From the cell containing the given text, extract its center point as (x, y) coordinate. 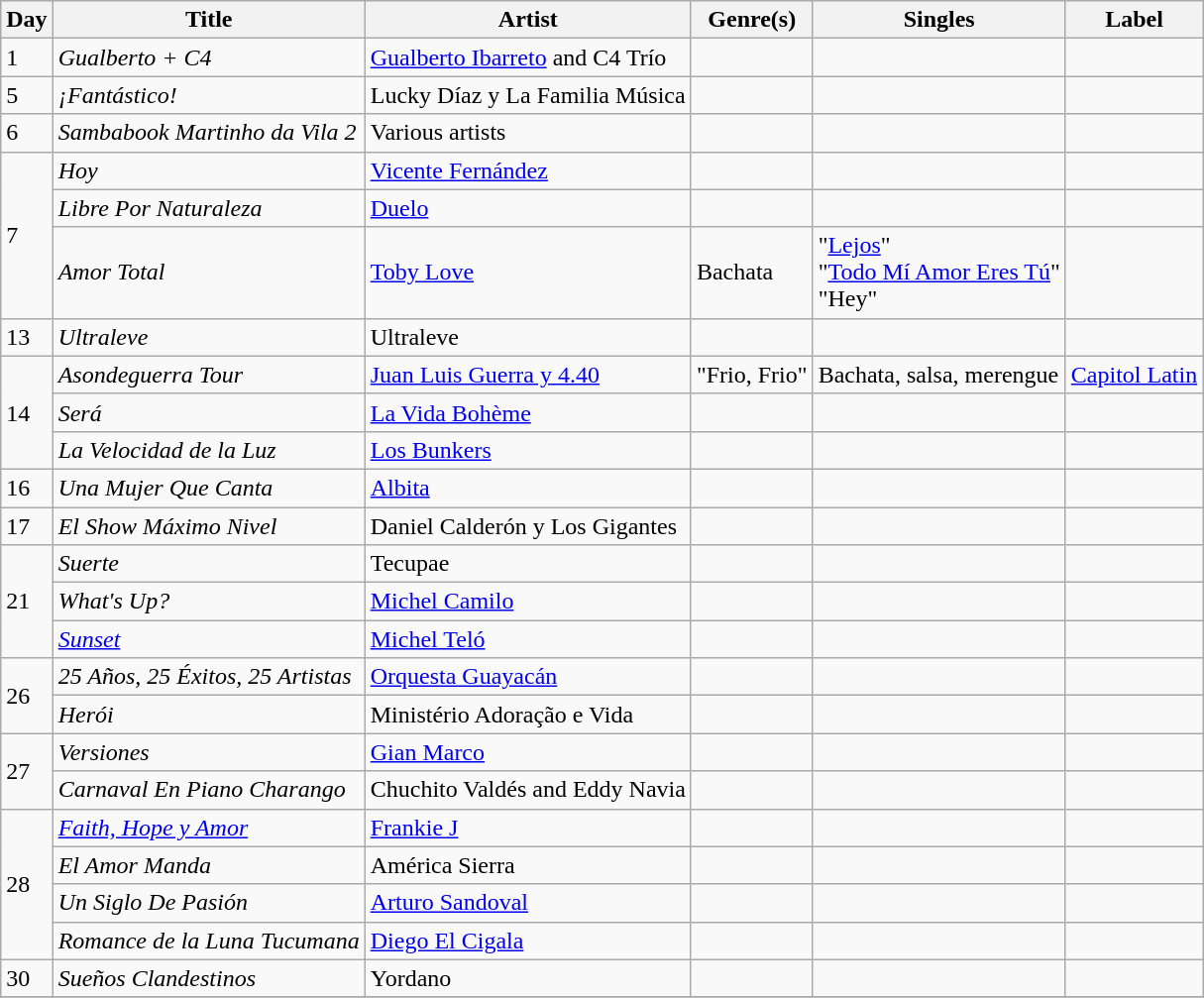
25 Años, 25 Éxitos, 25 Artistas (208, 677)
Michel Teló (527, 639)
Bachata, salsa, merengue (939, 375)
Asondeguerra Tour (208, 375)
17 (27, 526)
Lucky Díaz y La Familia Música (527, 95)
Suerte (208, 564)
Hoy (208, 170)
Yordano (527, 978)
La Vida Bohème (527, 412)
"Frio, Frio" (751, 375)
Daniel Calderón y Los Gigantes (527, 526)
Day (27, 20)
La Velocidad de la Luz (208, 450)
Frankie J (527, 828)
Sueños Clandestinos (208, 978)
What's Up? (208, 602)
Arturo Sandoval (527, 903)
Versiones (208, 752)
Genre(s) (751, 20)
Tecupae (527, 564)
Faith, Hope y Amor (208, 828)
Duelo (527, 208)
¡Fantástico! (208, 95)
El Show Máximo Nivel (208, 526)
21 (27, 602)
27 (27, 771)
Romance de la Luna Tucumana (208, 941)
Amor Total (208, 273)
13 (27, 337)
Ministério Adoração e Vida (527, 715)
Herói (208, 715)
Sambabook Martinho da Vila 2 (208, 133)
Sunset (208, 639)
Orquesta Guayacán (527, 677)
Chuchito Valdés and Eddy Navia (527, 790)
Gualberto Ibarreto and C4 Trío (527, 57)
Singles (939, 20)
Carnaval En Piano Charango (208, 790)
Una Mujer Que Canta (208, 488)
Gian Marco (527, 752)
Un Siglo De Pasión (208, 903)
Michel Camilo (527, 602)
Albita (527, 488)
Libre Por Naturaleza (208, 208)
Artist (527, 20)
7 (27, 235)
16 (27, 488)
Diego El Cigala (527, 941)
Various artists (527, 133)
Gualberto + C4 (208, 57)
Capitol Latin (1134, 375)
El Amor Manda (208, 865)
Bachata (751, 273)
América Sierra (527, 865)
26 (27, 696)
Title (208, 20)
Toby Love (527, 273)
Label (1134, 20)
"Lejos""Todo Mí Amor Eres Tú" "Hey" (939, 273)
Los Bunkers (527, 450)
28 (27, 884)
Vicente Fernández (527, 170)
Será (208, 412)
14 (27, 412)
6 (27, 133)
5 (27, 95)
30 (27, 978)
Juan Luis Guerra y 4.40 (527, 375)
1 (27, 57)
